Detect which cell encompasses the target text, then output its [x, y] center coordinate. 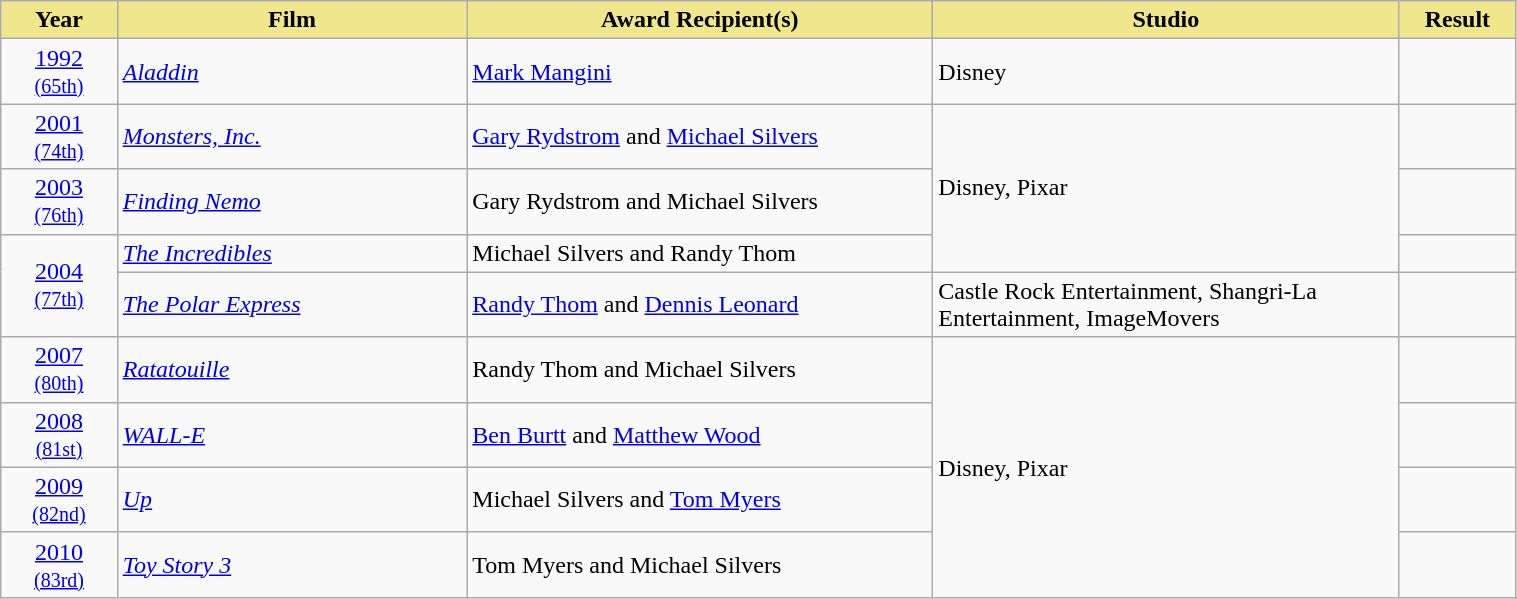
2008(81st) [59, 434]
Year [59, 20]
Film [292, 20]
Randy Thom and Michael Silvers [700, 370]
Michael Silvers and Tom Myers [700, 500]
Up [292, 500]
Finding Nemo [292, 202]
The Incredibles [292, 253]
Aladdin [292, 72]
Castle Rock Entertainment, Shangri-La Entertainment, ImageMovers [1166, 304]
2003(76th) [59, 202]
2007(80th) [59, 370]
Toy Story 3 [292, 564]
Award Recipient(s) [700, 20]
WALL-E [292, 434]
The Polar Express [292, 304]
Mark Mangini [700, 72]
1992(65th) [59, 72]
2004(77th) [59, 286]
Result [1458, 20]
Disney [1166, 72]
Tom Myers and Michael Silvers [700, 564]
Ratatouille [292, 370]
2001(74th) [59, 136]
Michael Silvers and Randy Thom [700, 253]
Ben Burtt and Matthew Wood [700, 434]
Monsters, Inc. [292, 136]
Studio [1166, 20]
Randy Thom and Dennis Leonard [700, 304]
2009(82nd) [59, 500]
2010(83rd) [59, 564]
